Locate the cell with the specified text and output its (x, y) center coordinate. 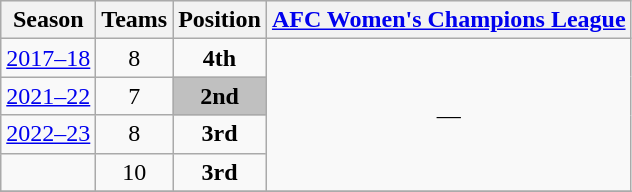
AFC Women's Champions League (448, 20)
2021–22 (48, 96)
7 (134, 96)
10 (134, 172)
Position (220, 20)
2nd (220, 96)
Teams (134, 20)
2022–23 (48, 134)
Season (48, 20)
2017–18 (48, 58)
4th (220, 58)
— (448, 115)
